From the cell containing the given text, extract its center point as [x, y] coordinate. 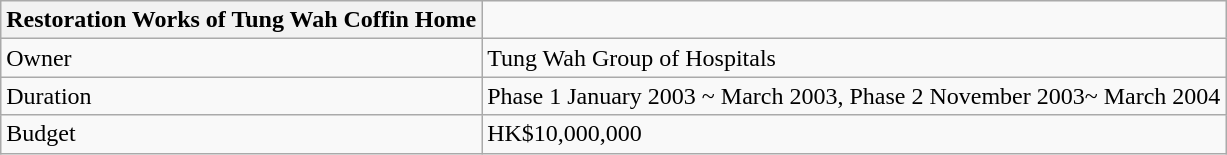
Duration [242, 96]
HK$10,000,000 [854, 134]
Budget [242, 134]
Owner [242, 58]
Tung Wah Group of Hospitals [854, 58]
Phase 1 January 2003 ~ March 2003, Phase 2 November 2003~ March 2004 [854, 96]
Restoration Works of Tung Wah Coffin Home [242, 20]
